Return the [X, Y] coordinate for the center point of the cell that contains the specified text.  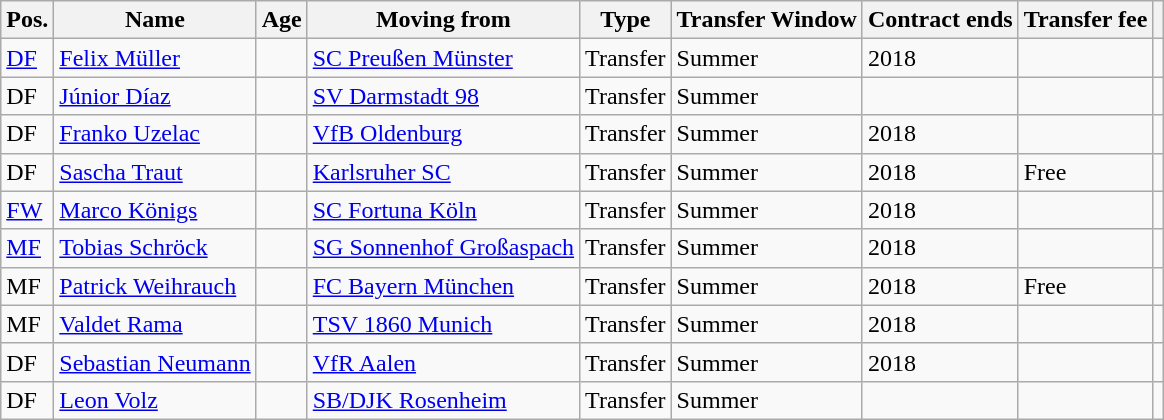
Marco Königs [155, 210]
Sascha Traut [155, 172]
Patrick Weihrauch [155, 286]
Leon Volz [155, 400]
Franko Uzelac [155, 134]
SC Fortuna Köln [443, 210]
SG Sonnenhof Großaspach [443, 248]
SB/DJK Rosenheim [443, 400]
Moving from [443, 20]
FW [28, 210]
Júnior Díaz [155, 96]
Transfer Window [766, 20]
SV Darmstadt 98 [443, 96]
Age [282, 20]
Pos. [28, 20]
VfB Oldenburg [443, 134]
Karlsruher SC [443, 172]
SC Preußen Münster [443, 58]
Type [626, 20]
Felix Müller [155, 58]
VfR Aalen [443, 362]
Transfer fee [1086, 20]
Tobias Schröck [155, 248]
TSV 1860 Munich [443, 324]
Name [155, 20]
FC Bayern München [443, 286]
Contract ends [940, 20]
Valdet Rama [155, 324]
Sebastian Neumann [155, 362]
